Find where the given text appears and provide that cell's center as [x, y] coordinate. 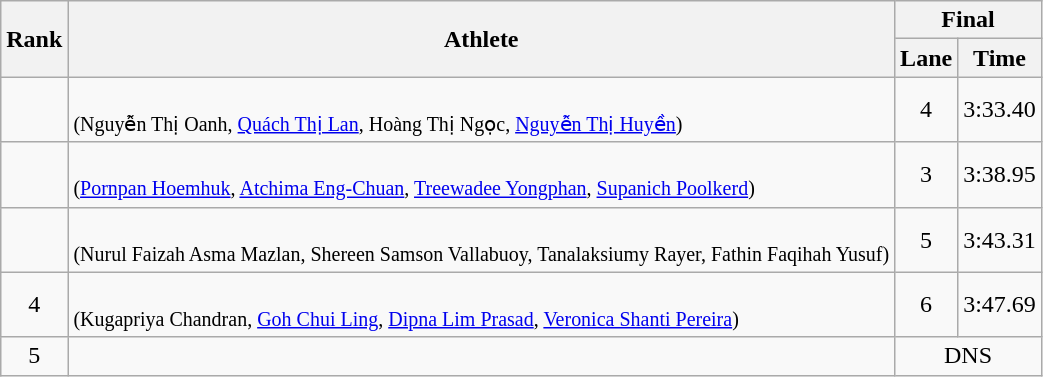
Time [1000, 58]
3 [926, 174]
Final [968, 20]
(Nurul Faizah Asma Mazlan, Shereen Samson Vallabuoy, Tanalaksiumy Rayer, Fathin Faqihah Yusuf) [482, 240]
3:33.40 [1000, 110]
Athlete [482, 39]
(Nguyễn Thị Oanh, Quách Thị Lan, Hoàng Thị Ngọc, Nguyễn Thị Huyền) [482, 110]
3:38.95 [1000, 174]
Lane [926, 58]
6 [926, 304]
Rank [34, 39]
3:47.69 [1000, 304]
(Kugapriya Chandran, Goh Chui Ling, Dipna Lim Prasad, Veronica Shanti Pereira) [482, 304]
DNS [968, 356]
3:43.31 [1000, 240]
(Pornpan Hoemhuk, Atchima Eng-Chuan, Treewadee Yongphan, Supanich Poolkerd) [482, 174]
